Locate the cell with the specified text and output its (X, Y) center coordinate. 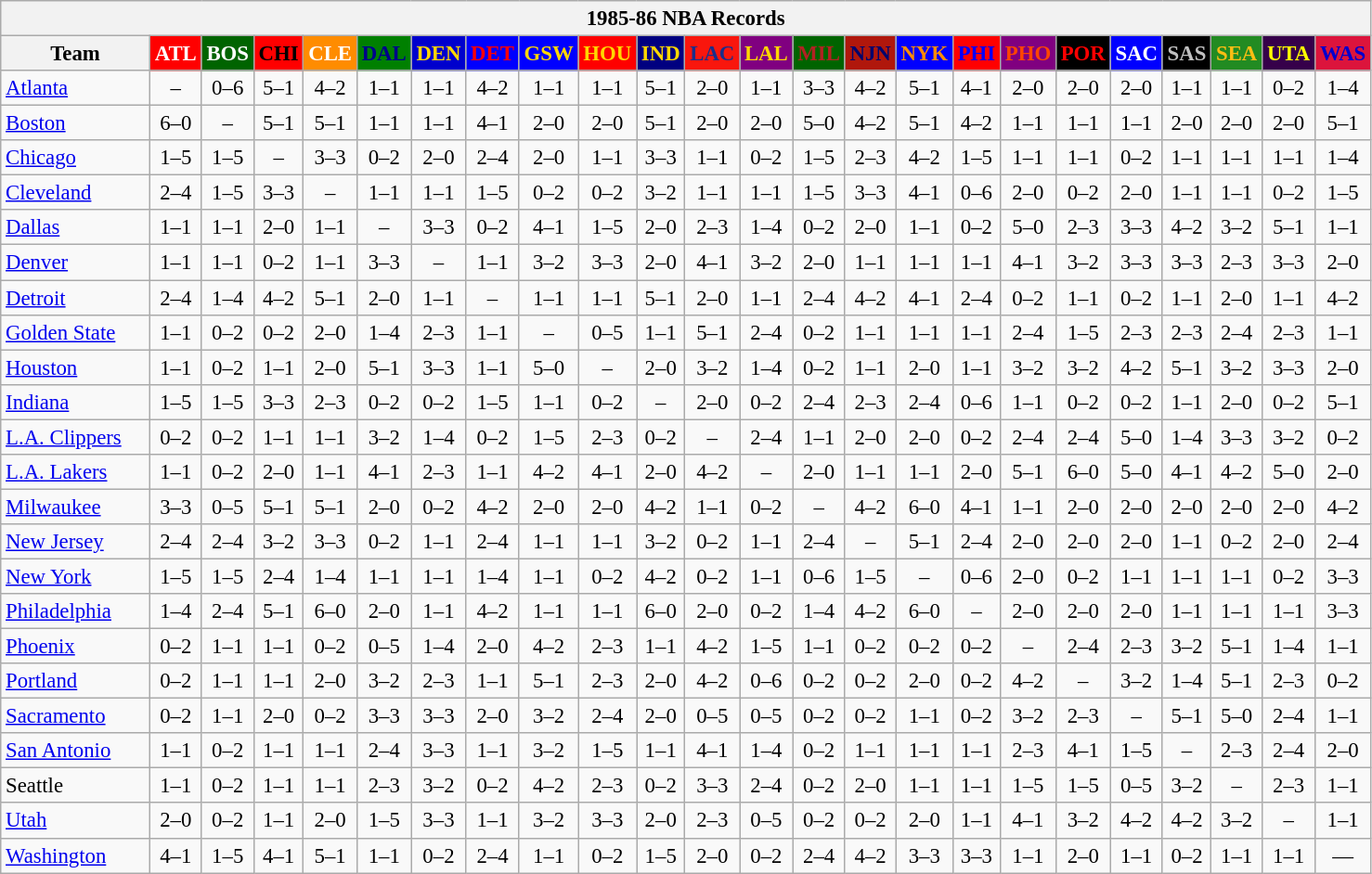
ATL (175, 54)
LAL (767, 54)
HOU (607, 54)
Chicago (76, 158)
Indiana (76, 402)
Denver (76, 263)
New York (76, 576)
UTA (1288, 54)
LAC (713, 54)
Houston (76, 367)
Dallas (76, 227)
BOS (227, 54)
Phoenix (76, 647)
Golden State (76, 332)
SEA (1236, 54)
Washington (76, 855)
Atlanta (76, 88)
WAS (1343, 54)
Boston (76, 123)
— (1343, 855)
SAC (1136, 54)
MIL (819, 54)
GSW (549, 54)
NJN (871, 54)
New Jersey (76, 542)
PHI (977, 54)
Seattle (76, 786)
IND (661, 54)
DET (492, 54)
CHI (278, 54)
PHO (1028, 54)
CLE (330, 54)
Team (76, 54)
DAL (384, 54)
Utah (76, 821)
Cleveland (76, 193)
Portland (76, 681)
San Antonio (76, 751)
Sacramento (76, 716)
L.A. Clippers (76, 437)
POR (1082, 54)
Philadelphia (76, 611)
Detroit (76, 298)
Milwaukee (76, 507)
L.A. Lakers (76, 472)
DEN (438, 54)
1985-86 NBA Records (686, 19)
SAS (1186, 54)
NYK (925, 54)
